From the cell containing the given text, extract its center point as (x, y) coordinate. 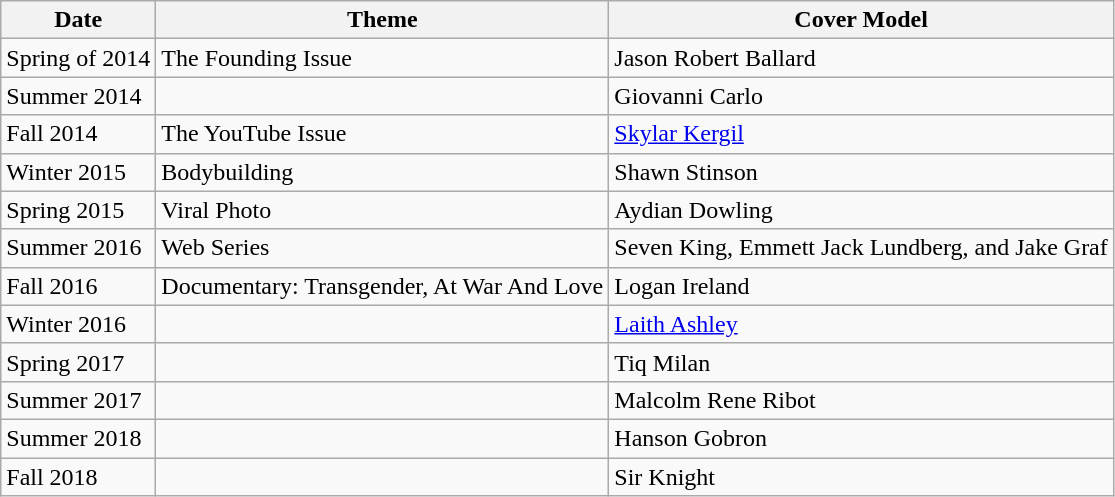
Cover Model (861, 20)
Jason Robert Ballard (861, 58)
Theme (382, 20)
Logan Ireland (861, 286)
Fall 2014 (78, 134)
Winter 2016 (78, 324)
Spring 2017 (78, 362)
Fall 2018 (78, 477)
Shawn Stinson (861, 172)
Tiq Milan (861, 362)
Summer 2016 (78, 248)
Fall 2016 (78, 286)
Giovanni Carlo (861, 96)
Aydian Dowling (861, 210)
Malcolm Rene Ribot (861, 400)
Spring 2015 (78, 210)
Skylar Kergil (861, 134)
Bodybuilding (382, 172)
Web Series (382, 248)
Hanson Gobron (861, 438)
The YouTube Issue (382, 134)
Summer 2014 (78, 96)
Date (78, 20)
The Founding Issue (382, 58)
Sir Knight (861, 477)
Spring of 2014 (78, 58)
Winter 2015 (78, 172)
Seven King, Emmett Jack Lundberg, and Jake Graf (861, 248)
Laith Ashley (861, 324)
Documentary: Transgender, At War And Love (382, 286)
Summer 2018 (78, 438)
Viral Photo (382, 210)
Summer 2017 (78, 400)
